From the cell containing the given text, extract its center point as (X, Y) coordinate. 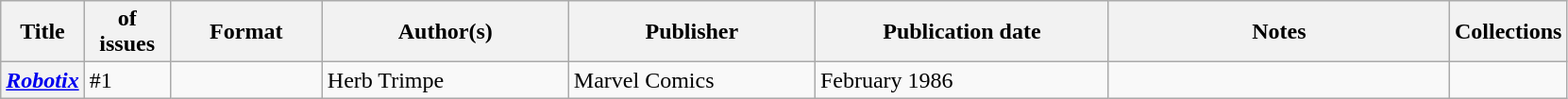
Publication date (961, 32)
Publisher (691, 32)
Robotix (42, 80)
Marvel Comics (691, 80)
of issues (126, 32)
Author(s) (446, 32)
Herb Trimpe (446, 80)
February 1986 (961, 80)
#1 (126, 80)
Notes (1278, 32)
Collections (1508, 32)
Format (245, 32)
Title (42, 32)
